Identify which cell holds the provided text, then report its [x, y] central coordinate. 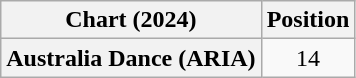
Position [308, 20]
Australia Dance (ARIA) [131, 58]
14 [308, 58]
Chart (2024) [131, 20]
